Search for the cell housing the specified text and yield its (x, y) center coordinate. 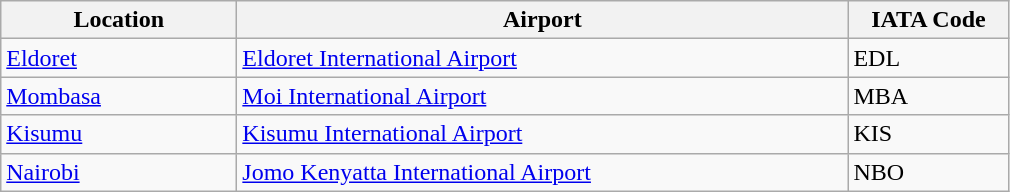
Location (119, 20)
Eldoret (119, 58)
Mombasa (119, 96)
EDL (928, 58)
NBO (928, 172)
Airport (542, 20)
Nairobi (119, 172)
Kisumu (119, 134)
Jomo Kenyatta International Airport (542, 172)
Moi International Airport (542, 96)
KIS (928, 134)
Eldoret International Airport (542, 58)
Kisumu International Airport (542, 134)
IATA Code (928, 20)
MBA (928, 96)
